Provide the (x, y) coordinate of the cell's center where the given text is located.  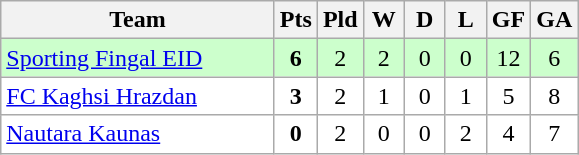
GA (554, 20)
3 (296, 96)
Pld (340, 20)
FC Kaghsi Hrazdan (138, 96)
Pts (296, 20)
5 (508, 96)
8 (554, 96)
Sporting Fingal EID (138, 58)
4 (508, 134)
L (466, 20)
12 (508, 58)
Nautara Kaunas (138, 134)
D (424, 20)
W (384, 20)
GF (508, 20)
Team (138, 20)
7 (554, 134)
